For the text-containing cell, return its midpoint in [x, y] coordinate format. 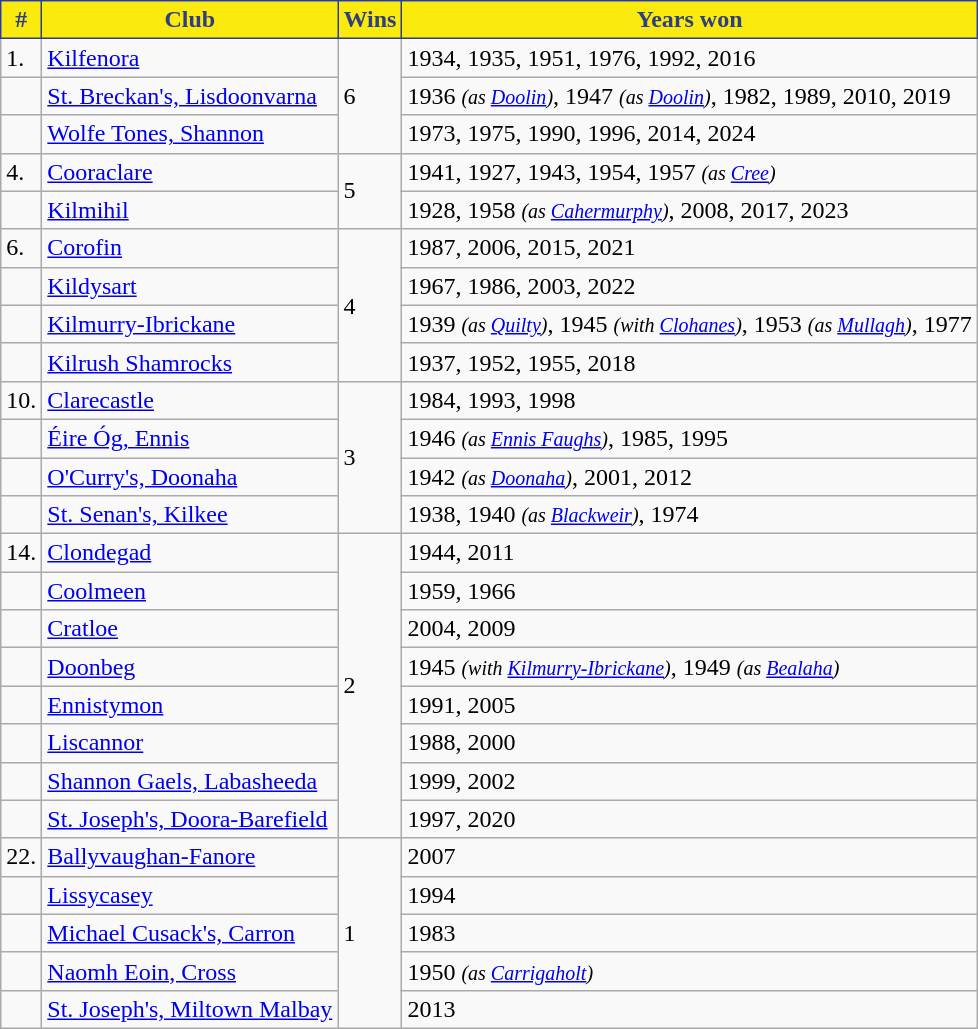
Club [190, 20]
Ennistymon [190, 705]
Shannon Gaels, Labasheeda [190, 781]
4 [370, 305]
Cooraclare [190, 172]
St. Senan's, Kilkee [190, 515]
1994 [690, 895]
2004, 2009 [690, 629]
Clarecastle [190, 400]
1938, 1940 (as Blackweir), 1974 [690, 515]
Years won [690, 20]
3 [370, 457]
1937, 1952, 1955, 2018 [690, 362]
2013 [690, 1009]
O'Curry's, Doonaha [190, 477]
# [22, 20]
St. Joseph's, Miltown Malbay [190, 1009]
1999, 2002 [690, 781]
14. [22, 553]
1928, 1958 (as Cahermurphy), 2008, 2017, 2023 [690, 210]
1997, 2020 [690, 819]
1941, 1927, 1943, 1954, 1957 (as Cree) [690, 172]
2 [370, 686]
St. Joseph's, Doora-Barefield [190, 819]
1942 (as Doonaha), 2001, 2012 [690, 477]
1988, 2000 [690, 743]
St. Breckan's, Lisdoonvarna [190, 96]
1946 (as Ennis Faughs), 1985, 1995 [690, 438]
Wins [370, 20]
Kildysart [190, 286]
Clondegad [190, 553]
22. [22, 857]
Corofin [190, 248]
10. [22, 400]
Ballyvaughan-Fanore [190, 857]
1 [370, 933]
Naomh Eoin, Cross [190, 971]
Lissycasey [190, 895]
5 [370, 191]
Liscannor [190, 743]
1983 [690, 933]
1945 (with Kilmurry-Ibrickane), 1949 (as Bealaha) [690, 667]
6 [370, 96]
Doonbeg [190, 667]
Coolmeen [190, 591]
1. [22, 58]
6. [22, 248]
1944, 2011 [690, 553]
1991, 2005 [690, 705]
1967, 1986, 2003, 2022 [690, 286]
Wolfe Tones, Shannon [190, 134]
1939 (as Quilty), 1945 (with Clohanes), 1953 (as Mullagh), 1977 [690, 324]
1934, 1935, 1951, 1976, 1992, 2016 [690, 58]
Kilmihil [190, 210]
1950 (as Carrigaholt) [690, 971]
1987, 2006, 2015, 2021 [690, 248]
Michael Cusack's, Carron [190, 933]
1973, 1975, 1990, 1996, 2014, 2024 [690, 134]
Kilfenora [190, 58]
2007 [690, 857]
1959, 1966 [690, 591]
1984, 1993, 1998 [690, 400]
1936 (as Doolin), 1947 (as Doolin), 1982, 1989, 2010, 2019 [690, 96]
Kilrush Shamrocks [190, 362]
Cratloe [190, 629]
Éire Óg, Ennis [190, 438]
4. [22, 172]
Kilmurry-Ibrickane [190, 324]
